Return the (x, y) coordinate for the center point of the cell that contains the specified text.  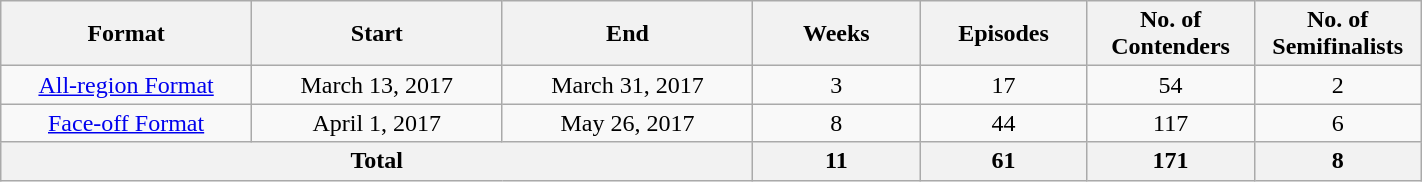
Total (377, 161)
Start (376, 34)
44 (1004, 123)
March 13, 2017 (376, 85)
May 26, 2017 (628, 123)
17 (1004, 85)
Episodes (1004, 34)
End (628, 34)
March 31, 2017 (628, 85)
54 (1170, 85)
117 (1170, 123)
6 (1338, 123)
Face-off Format (126, 123)
61 (1004, 161)
No. of Contenders (1170, 34)
April 1, 2017 (376, 123)
All-region Format (126, 85)
Format (126, 34)
11 (836, 161)
2 (1338, 85)
171 (1170, 161)
3 (836, 85)
Weeks (836, 34)
No. of Semifinalists (1338, 34)
